Return the [x, y] coordinate for the center point of the cell that contains the specified text.  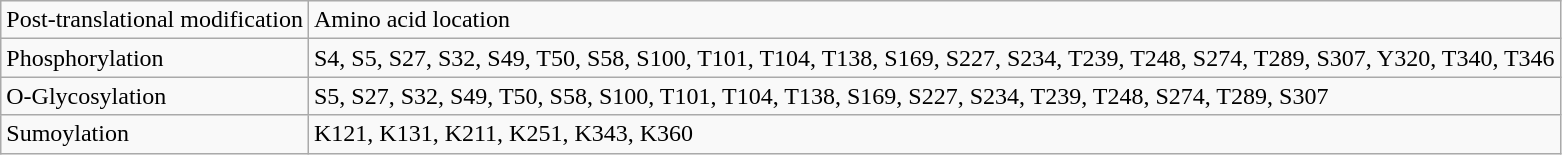
Phosphorylation [155, 58]
S5, S27, S32, S49, T50, S58, S100, T101, T104, T138, S169, S227, S234, T239, T248, S274, T289, S307 [934, 96]
Sumoylation [155, 134]
K121, K131, K211, K251, K343, K360 [934, 134]
Post-translational modification [155, 20]
Amino acid location [934, 20]
O-Glycosylation [155, 96]
S4, S5, S27, S32, S49, T50, S58, S100, T101, T104, T138, S169, S227, S234, T239, T248, S274, T289, S307, Y320, T340, T346 [934, 58]
